Find where the given text appears and provide that cell's center as [x, y] coordinate. 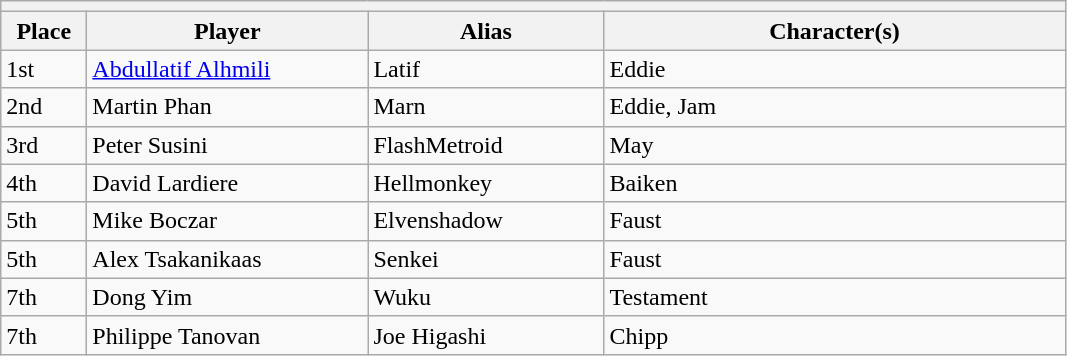
Philippe Tanovan [228, 335]
Chipp [834, 335]
Character(s) [834, 31]
Mike Boczar [228, 221]
Latif [486, 69]
Elvenshadow [486, 221]
1st [44, 69]
4th [44, 183]
Senkei [486, 259]
May [834, 145]
Peter Susini [228, 145]
Place [44, 31]
Eddie, Jam [834, 107]
Alex Tsakanikaas [228, 259]
David Lardiere [228, 183]
Testament [834, 297]
Baiken [834, 183]
2nd [44, 107]
Player [228, 31]
Alias [486, 31]
3rd [44, 145]
Dong Yim [228, 297]
Eddie [834, 69]
Hellmonkey [486, 183]
Marn [486, 107]
Joe Higashi [486, 335]
Martin Phan [228, 107]
Wuku [486, 297]
Abdullatif Alhmili [228, 69]
FlashMetroid [486, 145]
